Return the (X, Y) coordinate for the center point of the cell that contains the specified text.  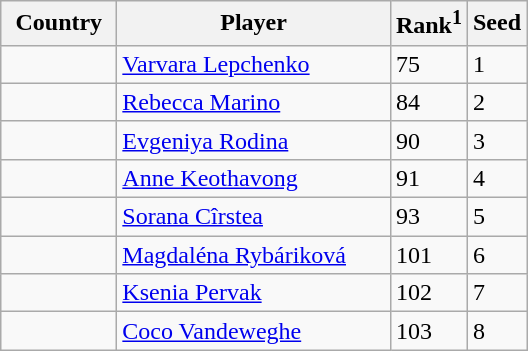
8 (496, 331)
Rebecca Marino (254, 102)
84 (428, 102)
91 (428, 178)
101 (428, 255)
102 (428, 293)
Magdaléna Rybáriková (254, 255)
Seed (496, 24)
2 (496, 102)
Varvara Lepchenko (254, 64)
Anne Keothavong (254, 178)
Coco Vandeweghe (254, 331)
Evgeniya Rodina (254, 140)
75 (428, 64)
1 (496, 64)
Player (254, 24)
3 (496, 140)
Country (59, 24)
4 (496, 178)
Sorana Cîrstea (254, 217)
7 (496, 293)
5 (496, 217)
Rank1 (428, 24)
90 (428, 140)
103 (428, 331)
Ksenia Pervak (254, 293)
93 (428, 217)
6 (496, 255)
